For the text-containing cell, return its midpoint in (x, y) coordinate format. 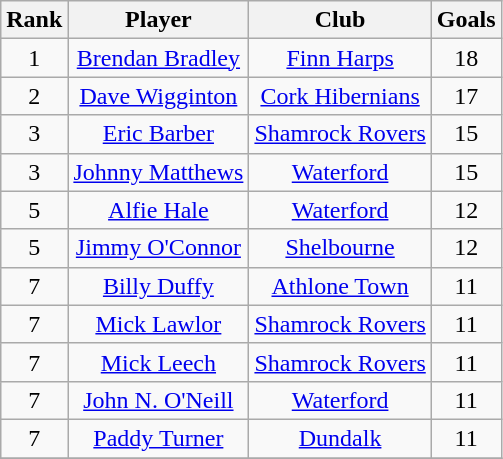
Rank (34, 20)
Johnny Matthews (158, 172)
Player (158, 20)
1 (34, 58)
Club (340, 20)
John N. O'Neill (158, 400)
Dave Wigginton (158, 96)
17 (466, 96)
Athlone Town (340, 286)
2 (34, 96)
18 (466, 58)
Mick Leech (158, 362)
Goals (466, 20)
Shelbourne (340, 248)
Cork Hibernians (340, 96)
Alfie Hale (158, 210)
Paddy Turner (158, 438)
Jimmy O'Connor (158, 248)
Eric Barber (158, 134)
Dundalk (340, 438)
Billy Duffy (158, 286)
Brendan Bradley (158, 58)
Mick Lawlor (158, 324)
Finn Harps (340, 58)
